Output the [x, y] coordinate of the center of the cell containing the given text.  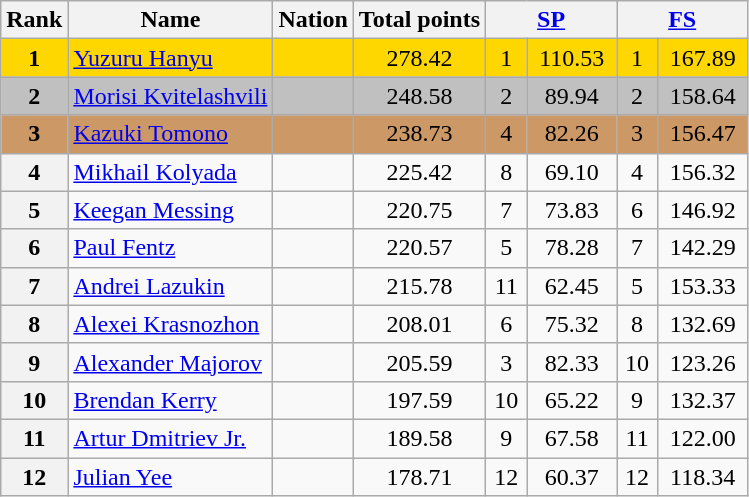
75.32 [572, 324]
Name [170, 20]
132.69 [703, 324]
158.64 [703, 96]
SP [552, 20]
60.37 [572, 477]
238.73 [419, 134]
Total points [419, 20]
123.26 [703, 362]
Paul Fentz [170, 248]
153.33 [703, 286]
89.94 [572, 96]
248.58 [419, 96]
278.42 [419, 58]
73.83 [572, 210]
78.28 [572, 248]
220.57 [419, 248]
69.10 [572, 172]
142.29 [703, 248]
189.58 [419, 438]
Andrei Lazukin [170, 286]
178.71 [419, 477]
Alexei Krasnozhon [170, 324]
167.89 [703, 58]
205.59 [419, 362]
67.58 [572, 438]
156.47 [703, 134]
Alexander Majorov [170, 362]
208.01 [419, 324]
215.78 [419, 286]
220.75 [419, 210]
82.26 [572, 134]
197.59 [419, 400]
132.37 [703, 400]
62.45 [572, 286]
Yuzuru Hanyu [170, 58]
Keegan Messing [170, 210]
Morisi Kvitelashvili [170, 96]
Kazuki Tomono [170, 134]
225.42 [419, 172]
Mikhail Kolyada [170, 172]
118.34 [703, 477]
156.32 [703, 172]
65.22 [572, 400]
Brendan Kerry [170, 400]
Julian Yee [170, 477]
Rank [34, 20]
Artur Dmitriev Jr. [170, 438]
Nation [313, 20]
146.92 [703, 210]
122.00 [703, 438]
110.53 [572, 58]
FS [682, 20]
82.33 [572, 362]
